Return the [X, Y] coordinate for the center point of the cell that contains the specified text.  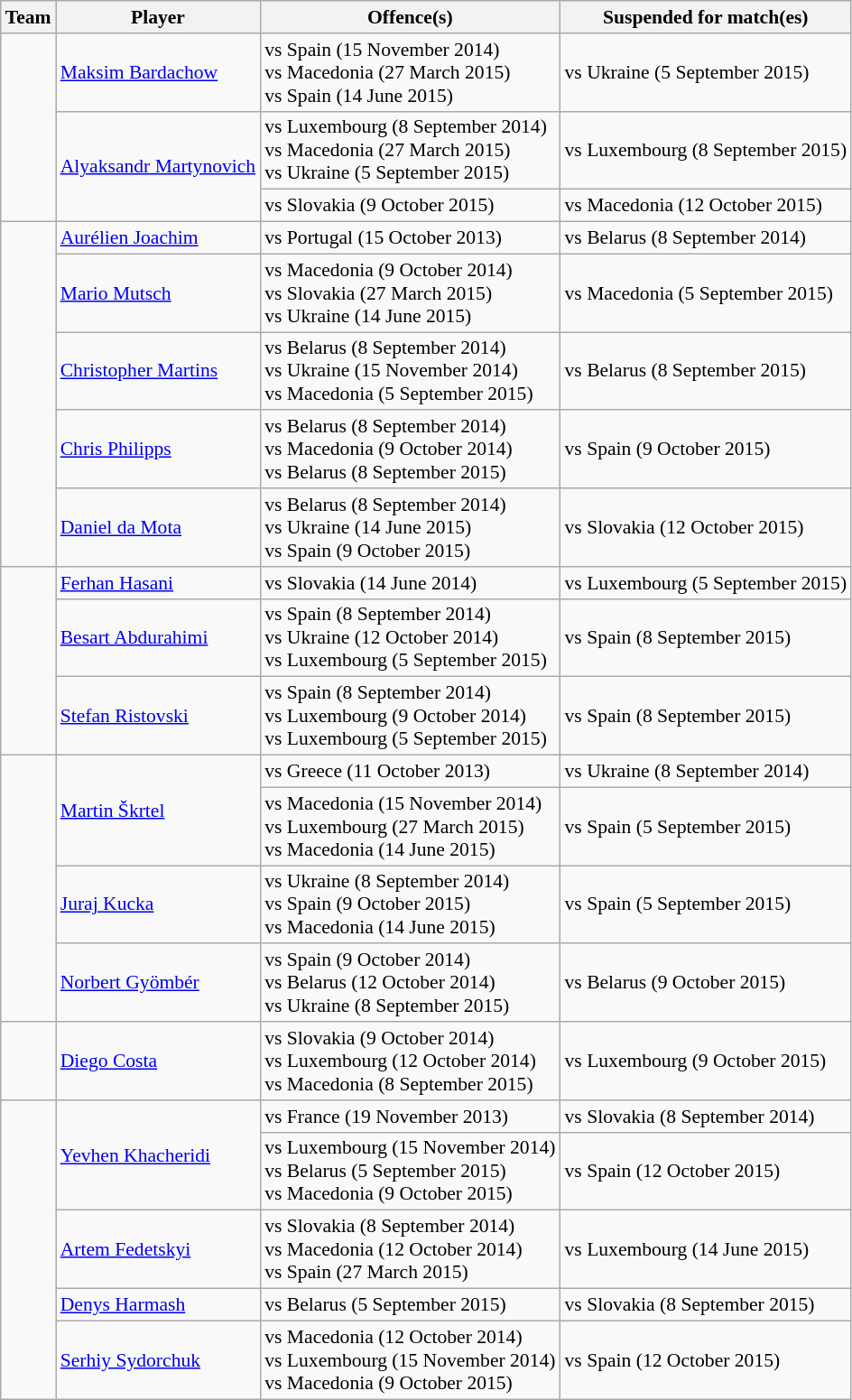
vs France (19 November 2013) [410, 1117]
Norbert Gyömbér [159, 984]
vs Ukraine (8 September 2014) vs Spain (9 October 2015) vs Macedonia (14 June 2015) [410, 904]
vs Spain (9 October 2015) [706, 450]
vs Macedonia (5 September 2015) [706, 292]
vs Belarus (8 September 2014) vs Ukraine (15 November 2014) vs Macedonia (5 September 2015) [410, 372]
vs Slovakia (14 June 2014) [410, 583]
Alyaksandr Martynovich [159, 166]
Team [29, 17]
vs Macedonia (15 November 2014) vs Luxembourg (27 March 2015) vs Macedonia (14 June 2015) [410, 827]
vs Macedonia (9 October 2014) vs Slovakia (27 March 2015) vs Ukraine (14 June 2015) [410, 292]
Mario Mutsch [159, 292]
Yevhen Khacheridi [159, 1155]
vs Slovakia (12 October 2015) [706, 527]
vs Luxembourg (15 November 2014) vs Belarus (5 September 2015) vs Macedonia (9 October 2015) [410, 1172]
Suspended for match(es) [706, 17]
vs Slovakia (9 October 2014) vs Luxembourg (12 October 2014) vs Macedonia (8 September 2015) [410, 1062]
Aurélien Joachim [159, 238]
vs Luxembourg (14 June 2015) [706, 1249]
vs Slovakia (8 September 2015) [706, 1305]
Denys Harmash [159, 1305]
Maksim Bardachow [159, 72]
vs Belarus (8 September 2014) vs Ukraine (14 June 2015) vs Spain (9 October 2015) [410, 527]
vs Macedonia (12 October 2014) vs Luxembourg (15 November 2014) vs Macedonia (9 October 2015) [410, 1359]
Offence(s) [410, 17]
vs Luxembourg (8 September 2015) [706, 150]
vs Belarus (8 September 2015) [706, 372]
vs Belarus (8 September 2014) vs Macedonia (9 October 2014) vs Belarus (8 September 2015) [410, 450]
Artem Fedetskyi [159, 1249]
Besart Abdurahimi [159, 637]
vs Macedonia (12 October 2015) [706, 206]
Player [159, 17]
vs Spain (9 October 2014) vs Belarus (12 October 2014) vs Ukraine (8 September 2015) [410, 984]
vs Belarus (8 September 2014) [706, 238]
Serhiy Sydorchuk [159, 1359]
vs Slovakia (8 September 2014) [706, 1117]
vs Belarus (9 October 2015) [706, 984]
vs Ukraine (5 September 2015) [706, 72]
Christopher Martins [159, 372]
Ferhan Hasani [159, 583]
vs Luxembourg (8 September 2014) vs Macedonia (27 March 2015) vs Ukraine (5 September 2015) [410, 150]
vs Belarus (5 September 2015) [410, 1305]
vs Spain (8 September 2014) vs Ukraine (12 October 2014) vs Luxembourg (5 September 2015) [410, 637]
vs Spain (8 September 2014) vs Luxembourg (9 October 2014) vs Luxembourg (5 September 2015) [410, 717]
Diego Costa [159, 1062]
vs Luxembourg (9 October 2015) [706, 1062]
vs Spain (15 November 2014) vs Macedonia (27 March 2015) vs Spain (14 June 2015) [410, 72]
vs Luxembourg (5 September 2015) [706, 583]
Chris Philipps [159, 450]
vs Greece (11 October 2013) [410, 772]
vs Slovakia (9 October 2015) [410, 206]
vs Ukraine (8 September 2014) [706, 772]
vs Portugal (15 October 2013) [410, 238]
Martin Škrtel [159, 811]
vs Slovakia (8 September 2014) vs Macedonia (12 October 2014) vs Spain (27 March 2015) [410, 1249]
Stefan Ristovski [159, 717]
Juraj Kucka [159, 904]
Daniel da Mota [159, 527]
